Extract the [X, Y] coordinate from the center of the cell holding the provided text.  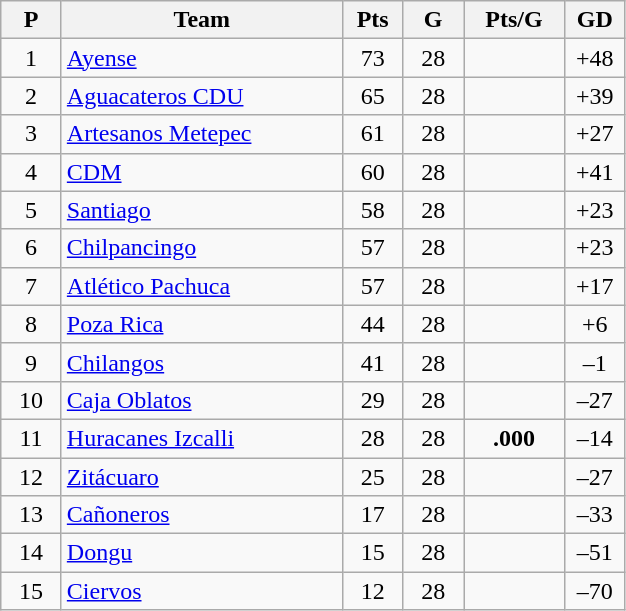
Ciervos [202, 591]
4 [32, 172]
Team [202, 20]
7 [32, 286]
Aguacateros CDU [202, 96]
17 [372, 515]
Caja Oblatos [202, 400]
8 [32, 324]
.000 [514, 438]
Artesanos Metepec [202, 134]
61 [372, 134]
–1 [596, 362]
Zitácuaro [202, 477]
+27 [596, 134]
–70 [596, 591]
13 [32, 515]
Santiago [202, 210]
Atlético Pachuca [202, 286]
1 [32, 58]
58 [372, 210]
2 [32, 96]
65 [372, 96]
60 [372, 172]
CDM [202, 172]
Chilpancingo [202, 248]
3 [32, 134]
29 [372, 400]
10 [32, 400]
Ayense [202, 58]
+6 [596, 324]
–51 [596, 553]
–33 [596, 515]
+48 [596, 58]
Huracanes Izcalli [202, 438]
GD [596, 20]
11 [32, 438]
14 [32, 553]
Pts/G [514, 20]
G [434, 20]
+41 [596, 172]
5 [32, 210]
9 [32, 362]
44 [372, 324]
Pts [372, 20]
Poza Rica [202, 324]
73 [372, 58]
6 [32, 248]
+39 [596, 96]
P [32, 20]
41 [372, 362]
–14 [596, 438]
Chilangos [202, 362]
Cañoneros [202, 515]
Dongu [202, 553]
+17 [596, 286]
25 [372, 477]
